Return the [X, Y] coordinate for the center point of the cell that contains the specified text.  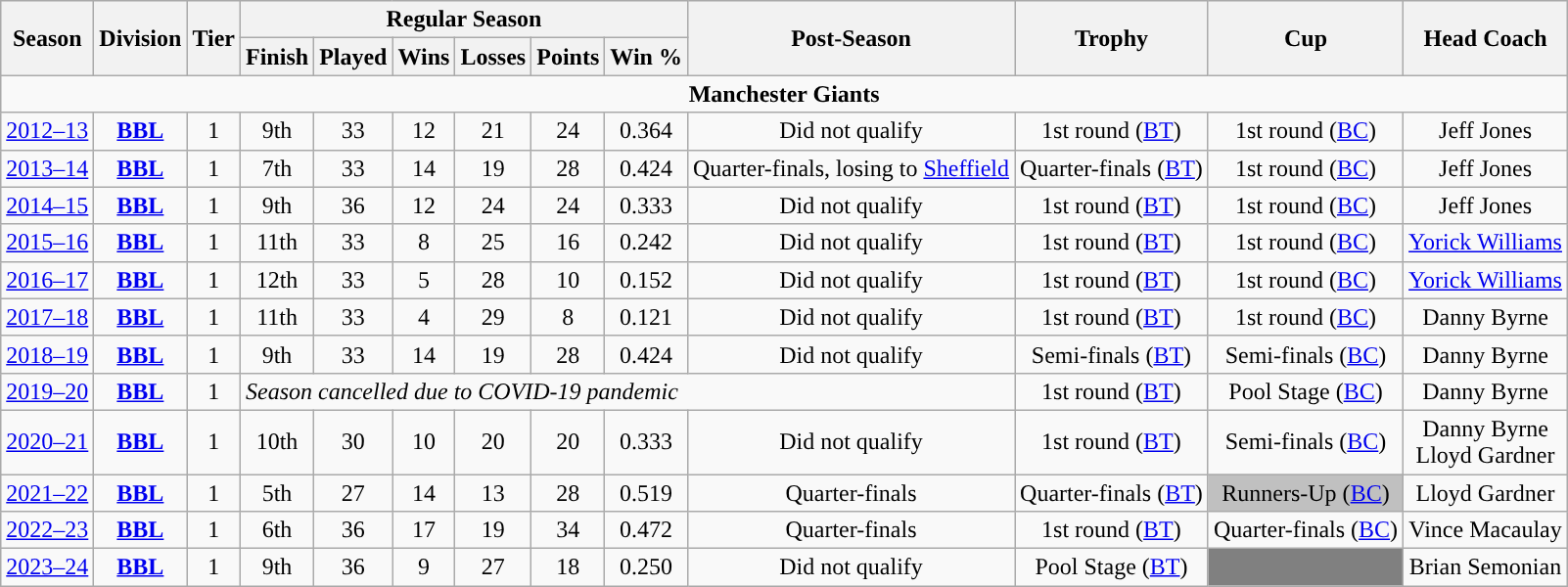
0.472 [646, 530]
Quarter-finals, losing to Sheffield [851, 168]
Runners-Up (BC) [1306, 492]
Finish [278, 57]
2014–15 [47, 205]
13 [493, 492]
21 [493, 131]
2019–20 [47, 391]
Win % [646, 57]
29 [493, 317]
Vince Macaulay [1486, 530]
Danny Byrne Lloyd Gardner [1486, 442]
Semi-finals (BT) [1112, 354]
Lloyd Gardner [1486, 492]
Points [568, 57]
4 [424, 317]
0.242 [646, 243]
5 [424, 280]
Pool Stage (BT) [1112, 567]
16 [568, 243]
12th [278, 280]
Season [47, 38]
Post-Season [851, 38]
2012–13 [47, 131]
Quarter-finals (BC) [1306, 530]
2022–23 [47, 530]
25 [493, 243]
2013–14 [47, 168]
34 [568, 530]
2015–16 [47, 243]
0.364 [646, 131]
2016–17 [47, 280]
17 [424, 530]
Head Coach [1486, 38]
2021–22 [47, 492]
2020–21 [47, 442]
7th [278, 168]
Brian Semonian [1486, 567]
Season cancelled due to COVID-19 pandemic [628, 391]
2017–18 [47, 317]
Wins [424, 57]
0.519 [646, 492]
30 [353, 442]
2018–19 [47, 354]
Pool Stage (BC) [1306, 391]
Regular Season [464, 20]
Losses [493, 57]
Division [141, 38]
Cup [1306, 38]
5th [278, 492]
0.250 [646, 567]
0.152 [646, 280]
Trophy [1112, 38]
9 [424, 567]
0.121 [646, 317]
Manchester Giants [785, 94]
18 [568, 567]
Tier [213, 38]
Played [353, 57]
10th [278, 442]
6th [278, 530]
2023–24 [47, 567]
